Return the [X, Y] coordinate for the center point of the cell that contains the specified text.  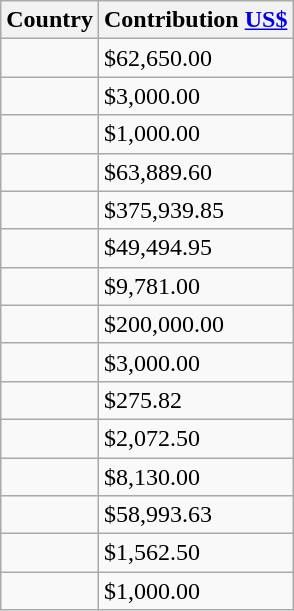
$375,939.85 [195, 210]
$2,072.50 [195, 438]
$63,889.60 [195, 172]
$58,993.63 [195, 515]
$1,562.50 [195, 553]
$9,781.00 [195, 286]
$275.82 [195, 400]
Contribution US$ [195, 20]
Country [50, 20]
$62,650.00 [195, 58]
$200,000.00 [195, 324]
$8,130.00 [195, 477]
$49,494.95 [195, 248]
